Capture the cell that displays the provided text and extract its [x, y] central coordinate. 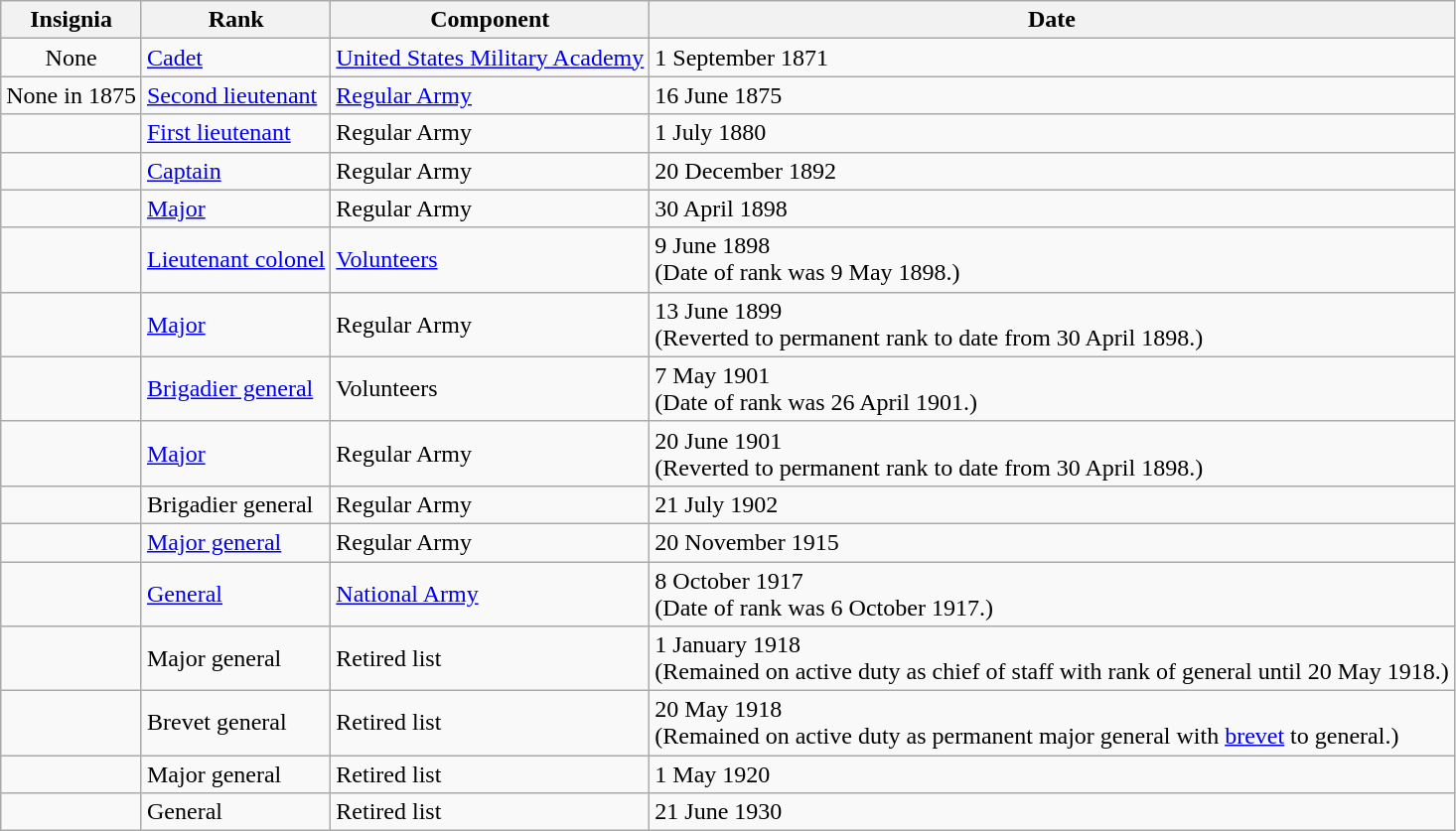
United States Military Academy [491, 58]
1 May 1920 [1052, 774]
13 June 1899(Reverted to permanent rank to date from 30 April 1898.) [1052, 324]
1 July 1880 [1052, 133]
21 July 1902 [1052, 504]
9 June 1898(Date of rank was 9 May 1898.) [1052, 260]
Insignia [72, 20]
Brevet general [235, 723]
Cadet [235, 58]
20 December 1892 [1052, 171]
7 May 1901(Date of rank was 26 April 1901.) [1052, 389]
8 October 1917(Date of rank was 6 October 1917.) [1052, 594]
Second lieutenant [235, 95]
Component [491, 20]
1 September 1871 [1052, 58]
30 April 1898 [1052, 208]
None in 1875 [72, 95]
20 May 1918(Remained on active duty as permanent major general with brevet to general.) [1052, 723]
None [72, 58]
Date [1052, 20]
Lieutenant colonel [235, 260]
Rank [235, 20]
Captain [235, 171]
1 January 1918(Remained on active duty as chief of staff with rank of general until 20 May 1918.) [1052, 659]
20 November 1915 [1052, 542]
20 June 1901(Reverted to permanent rank to date from 30 April 1898.) [1052, 453]
National Army [491, 594]
16 June 1875 [1052, 95]
21 June 1930 [1052, 812]
First lieutenant [235, 133]
